Output the (X, Y) coordinate of the center of the cell containing the given text.  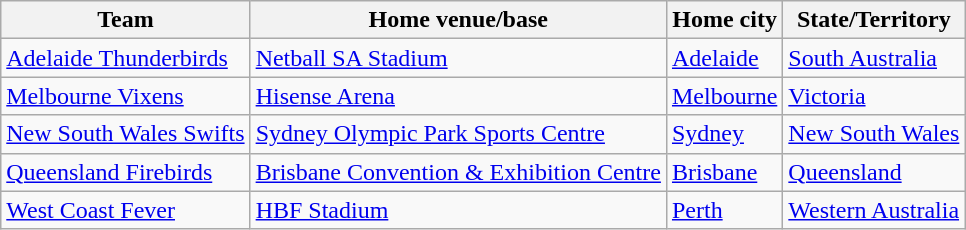
Brisbane (724, 172)
Adelaide Thunderbirds (126, 58)
Sydney (724, 134)
Melbourne (724, 96)
Netball SA Stadium (458, 58)
New South Wales Swifts (126, 134)
West Coast Fever (126, 210)
Perth (724, 210)
Home venue/base (458, 20)
South Australia (874, 58)
Sydney Olympic Park Sports Centre (458, 134)
Melbourne Vixens (126, 96)
Hisense Arena (458, 96)
Queensland (874, 172)
Team (126, 20)
Home city (724, 20)
Western Australia (874, 210)
State/Territory (874, 20)
New South Wales (874, 134)
Queensland Firebirds (126, 172)
Adelaide (724, 58)
HBF Stadium (458, 210)
Victoria (874, 96)
Brisbane Convention & Exhibition Centre (458, 172)
